Scan for the cell matching the given text and deliver its [X, Y] coordinate at center. 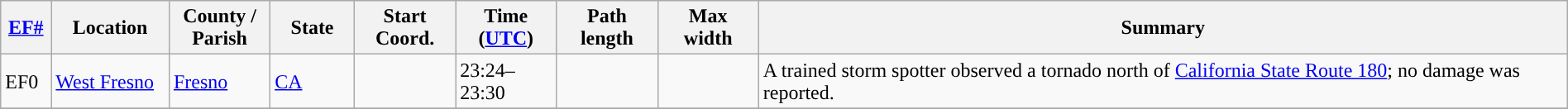
CA [313, 81]
EF0 [26, 81]
A trained storm spotter observed a tornado north of California State Route 180; no damage was reported. [1163, 81]
Summary [1163, 28]
Max width [708, 28]
West Fresno [111, 81]
Location [111, 28]
Path length [607, 28]
Start Coord. [404, 28]
Time (UTC) [506, 28]
County / Parish [219, 28]
State [313, 28]
23:24–23:30 [506, 81]
EF# [26, 28]
Fresno [219, 81]
